From the cell containing the given text, extract its center point as (X, Y) coordinate. 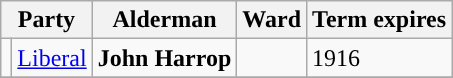
Term expires (380, 20)
Liberal (52, 58)
John Harrop (164, 58)
Party (46, 20)
Alderman (164, 20)
1916 (380, 58)
Ward (272, 20)
